Detect which cell encompasses the target text, then output its [x, y] center coordinate. 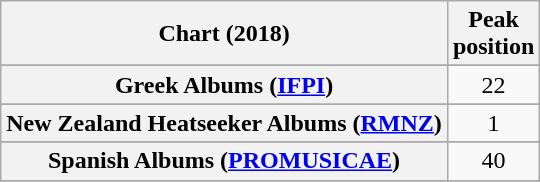
Peak position [493, 34]
Greek Albums (IFPI) [224, 85]
40 [493, 161]
Spanish Albums (PROMUSICAE) [224, 161]
1 [493, 123]
22 [493, 85]
New Zealand Heatseeker Albums (RMNZ) [224, 123]
Chart (2018) [224, 34]
